Identify which cell holds the provided text, then report its (x, y) central coordinate. 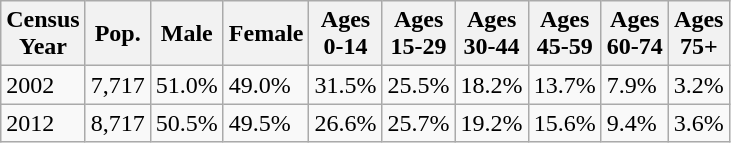
7.9% (634, 85)
3.6% (698, 123)
Pop. (118, 34)
51.0% (186, 85)
26.6% (346, 123)
Ages15-29 (418, 34)
3.2% (698, 85)
13.7% (564, 85)
Female (266, 34)
49.0% (266, 85)
Ages60-74 (634, 34)
19.2% (492, 123)
9.4% (634, 123)
2002 (43, 85)
25.7% (418, 123)
18.2% (492, 85)
Ages75+ (698, 34)
Ages45-59 (564, 34)
50.5% (186, 123)
49.5% (266, 123)
CensusYear (43, 34)
Ages30-44 (492, 34)
Ages0-14 (346, 34)
8,717 (118, 123)
7,717 (118, 85)
31.5% (346, 85)
25.5% (418, 85)
2012 (43, 123)
Male (186, 34)
15.6% (564, 123)
